From the cell containing the given text, extract its center point as [X, Y] coordinate. 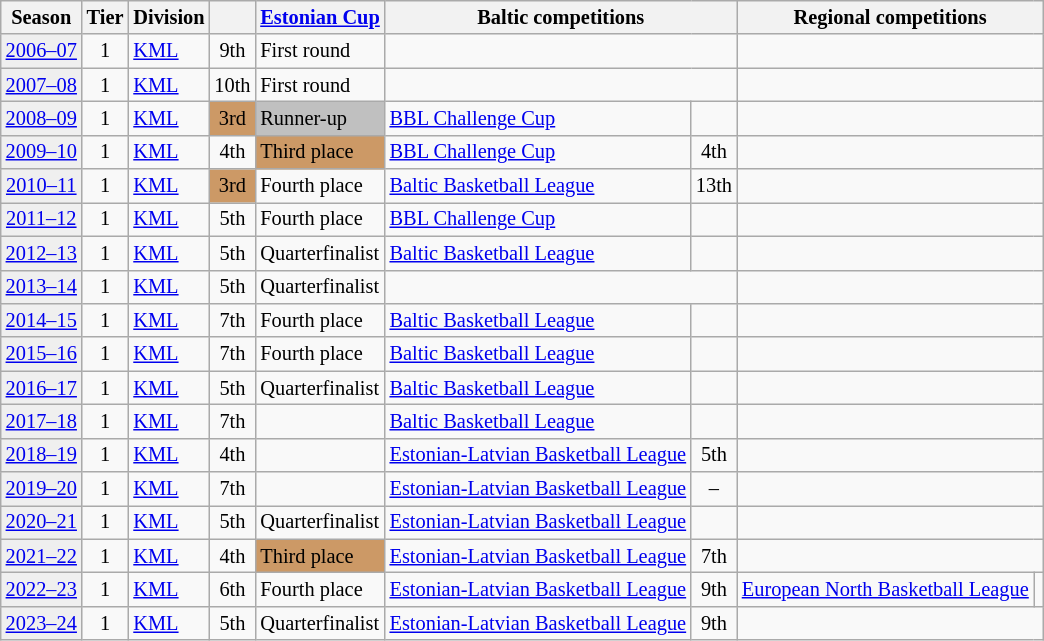
Baltic competitions [561, 17]
2014–15 [42, 320]
Division [168, 17]
2011–12 [42, 219]
Regional competitions [890, 17]
6th [232, 589]
2016–17 [42, 388]
2010–11 [42, 186]
2019–20 [42, 489]
2008–09 [42, 118]
2012–13 [42, 253]
2007–08 [42, 85]
Season [42, 17]
13th [714, 186]
2018–19 [42, 455]
2023–24 [42, 623]
2017–18 [42, 421]
– [714, 489]
Runner-up [320, 118]
2009–10 [42, 152]
2020–21 [42, 522]
2021–22 [42, 556]
2006–07 [42, 51]
Estonian Cup [320, 17]
European North Basketball League [886, 589]
2022–23 [42, 589]
10th [232, 85]
Tier [106, 17]
2015–16 [42, 354]
2013–14 [42, 287]
